Pinpoint the cell where the given text exists, returning its (x, y) midpoint coordinate. 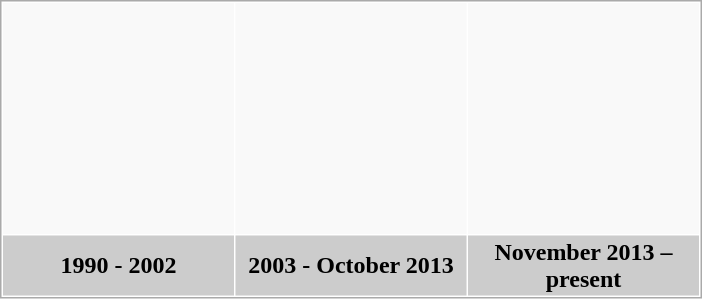
1990 - 2002 (118, 266)
November 2013 – present (584, 266)
2003 - October 2013 (352, 266)
